Determine the (X, Y) coordinate at the center of the cell enclosing the given text.  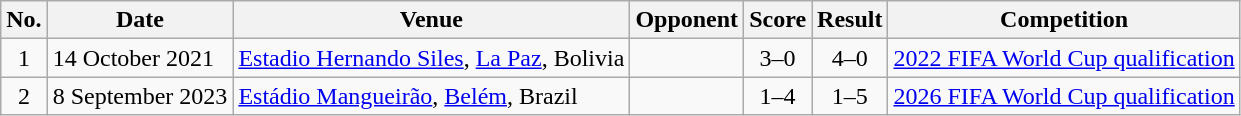
Venue (432, 20)
Competition (1064, 20)
1–4 (778, 96)
14 October 2021 (140, 58)
No. (24, 20)
4–0 (850, 58)
2022 FIFA World Cup qualification (1064, 58)
Estádio Mangueirão, Belém, Brazil (432, 96)
1–5 (850, 96)
1 (24, 58)
Opponent (687, 20)
3–0 (778, 58)
Estadio Hernando Siles, La Paz, Bolivia (432, 58)
Date (140, 20)
Result (850, 20)
2026 FIFA World Cup qualification (1064, 96)
8 September 2023 (140, 96)
Score (778, 20)
2 (24, 96)
